Return (X, Y) of the center of cell containing provided text 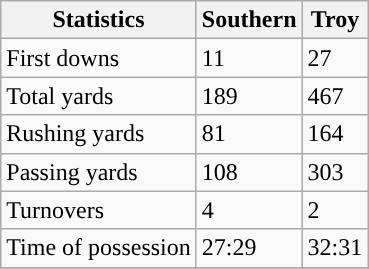
467 (335, 96)
164 (335, 134)
108 (249, 172)
81 (249, 134)
189 (249, 96)
Total yards (99, 96)
Statistics (99, 20)
Passing yards (99, 172)
27 (335, 58)
2 (335, 210)
First downs (99, 58)
Turnovers (99, 210)
Southern (249, 20)
Rushing yards (99, 134)
4 (249, 210)
303 (335, 172)
27:29 (249, 248)
32:31 (335, 248)
Time of possession (99, 248)
11 (249, 58)
Troy (335, 20)
